Determine the [x, y] coordinate at the center of the cell enclosing the given text.  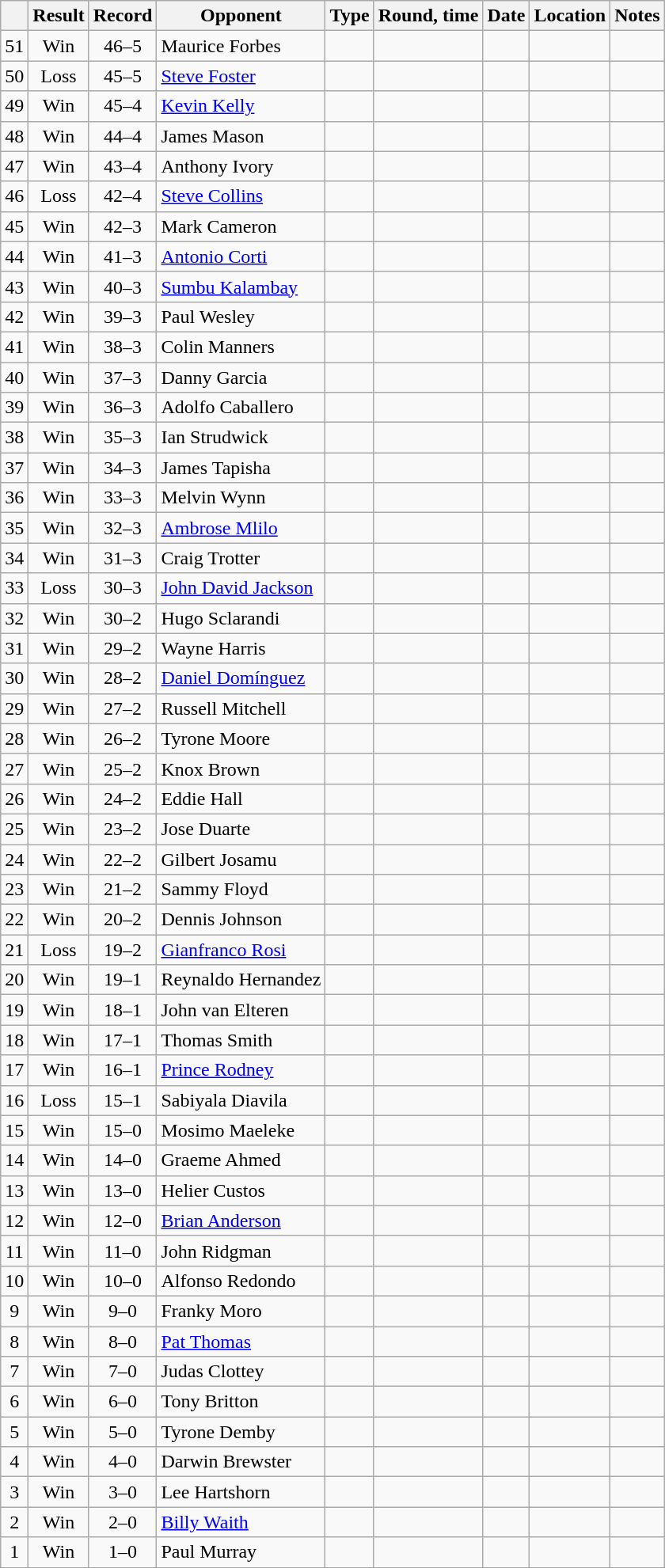
Gilbert Josamu [241, 859]
Maurice Forbes [241, 46]
37 [14, 468]
7–0 [123, 1372]
1 [14, 1552]
John Ridgman [241, 1251]
25 [14, 829]
46–5 [123, 46]
Helier Custos [241, 1190]
Steve Collins [241, 196]
3–0 [123, 1492]
Location [570, 16]
11–0 [123, 1251]
Type [350, 16]
5 [14, 1432]
Pat Thomas [241, 1342]
8–0 [123, 1342]
16–1 [123, 1070]
Gianfranco Rosi [241, 950]
26 [14, 799]
Thomas Smith [241, 1040]
31 [14, 648]
22–2 [123, 859]
15 [14, 1130]
John David Jackson [241, 588]
Russell Mitchell [241, 708]
Mark Cameron [241, 226]
31–3 [123, 558]
Paul Wesley [241, 317]
48 [14, 136]
33–3 [123, 498]
42–4 [123, 196]
Brian Anderson [241, 1221]
25–2 [123, 769]
Graeme Ahmed [241, 1160]
Craig Trotter [241, 558]
6 [14, 1402]
9–0 [123, 1311]
Wayne Harris [241, 648]
Alfonso Redondo [241, 1281]
Hugo Sclarandi [241, 618]
50 [14, 76]
45–4 [123, 106]
Mosimo Maeleke [241, 1130]
36 [14, 498]
12–0 [123, 1221]
32 [14, 618]
Judas Clottey [241, 1372]
27–2 [123, 708]
23–2 [123, 829]
34 [14, 558]
2–0 [123, 1522]
Jose Duarte [241, 829]
5–0 [123, 1432]
33 [14, 588]
Prince Rodney [241, 1070]
17–1 [123, 1040]
3 [14, 1492]
28 [14, 738]
12 [14, 1221]
18 [14, 1040]
Tony Britton [241, 1402]
John van Elteren [241, 1010]
45–5 [123, 76]
21–2 [123, 890]
40–3 [123, 287]
17 [14, 1070]
30–3 [123, 588]
43 [14, 287]
7 [14, 1372]
Round, time [428, 16]
24 [14, 859]
45 [14, 226]
41 [14, 347]
Date [507, 16]
Tyrone Demby [241, 1432]
6–0 [123, 1402]
Eddie Hall [241, 799]
Kevin Kelly [241, 106]
Tyrone Moore [241, 738]
Result [59, 16]
Melvin Wynn [241, 498]
James Tapisha [241, 468]
19 [14, 1010]
36–3 [123, 408]
22 [14, 920]
Record [123, 16]
Ambrose Mlilo [241, 528]
Antonio Corti [241, 256]
21 [14, 950]
1–0 [123, 1552]
4 [14, 1462]
39 [14, 408]
46 [14, 196]
11 [14, 1251]
34–3 [123, 468]
Opponent [241, 16]
9 [14, 1311]
30–2 [123, 618]
20 [14, 980]
37–3 [123, 378]
24–2 [123, 799]
35 [14, 528]
49 [14, 106]
29 [14, 708]
4–0 [123, 1462]
39–3 [123, 317]
19–2 [123, 950]
38 [14, 438]
Danny Garcia [241, 378]
19–1 [123, 980]
Darwin Brewster [241, 1462]
Steve Foster [241, 76]
44–4 [123, 136]
Billy Waith [241, 1522]
14 [14, 1160]
Ian Strudwick [241, 438]
15–1 [123, 1100]
51 [14, 46]
29–2 [123, 648]
8 [14, 1342]
10 [14, 1281]
10–0 [123, 1281]
Reynaldo Hernandez [241, 980]
28–2 [123, 678]
Adolfo Caballero [241, 408]
Lee Hartshorn [241, 1492]
42 [14, 317]
27 [14, 769]
43–4 [123, 166]
Franky Moro [241, 1311]
23 [14, 890]
30 [14, 678]
Notes [637, 16]
Daniel Domínguez [241, 678]
James Mason [241, 136]
13 [14, 1190]
14–0 [123, 1160]
2 [14, 1522]
Sumbu Kalambay [241, 287]
20–2 [123, 920]
42–3 [123, 226]
Sabiyala Diavila [241, 1100]
Sammy Floyd [241, 890]
15–0 [123, 1130]
Dennis Johnson [241, 920]
Colin Manners [241, 347]
26–2 [123, 738]
16 [14, 1100]
Anthony Ivory [241, 166]
47 [14, 166]
13–0 [123, 1190]
32–3 [123, 528]
41–3 [123, 256]
44 [14, 256]
Knox Brown [241, 769]
Paul Murray [241, 1552]
35–3 [123, 438]
18–1 [123, 1010]
40 [14, 378]
38–3 [123, 347]
